Pinpoint the cell where the given text exists, returning its [x, y] midpoint coordinate. 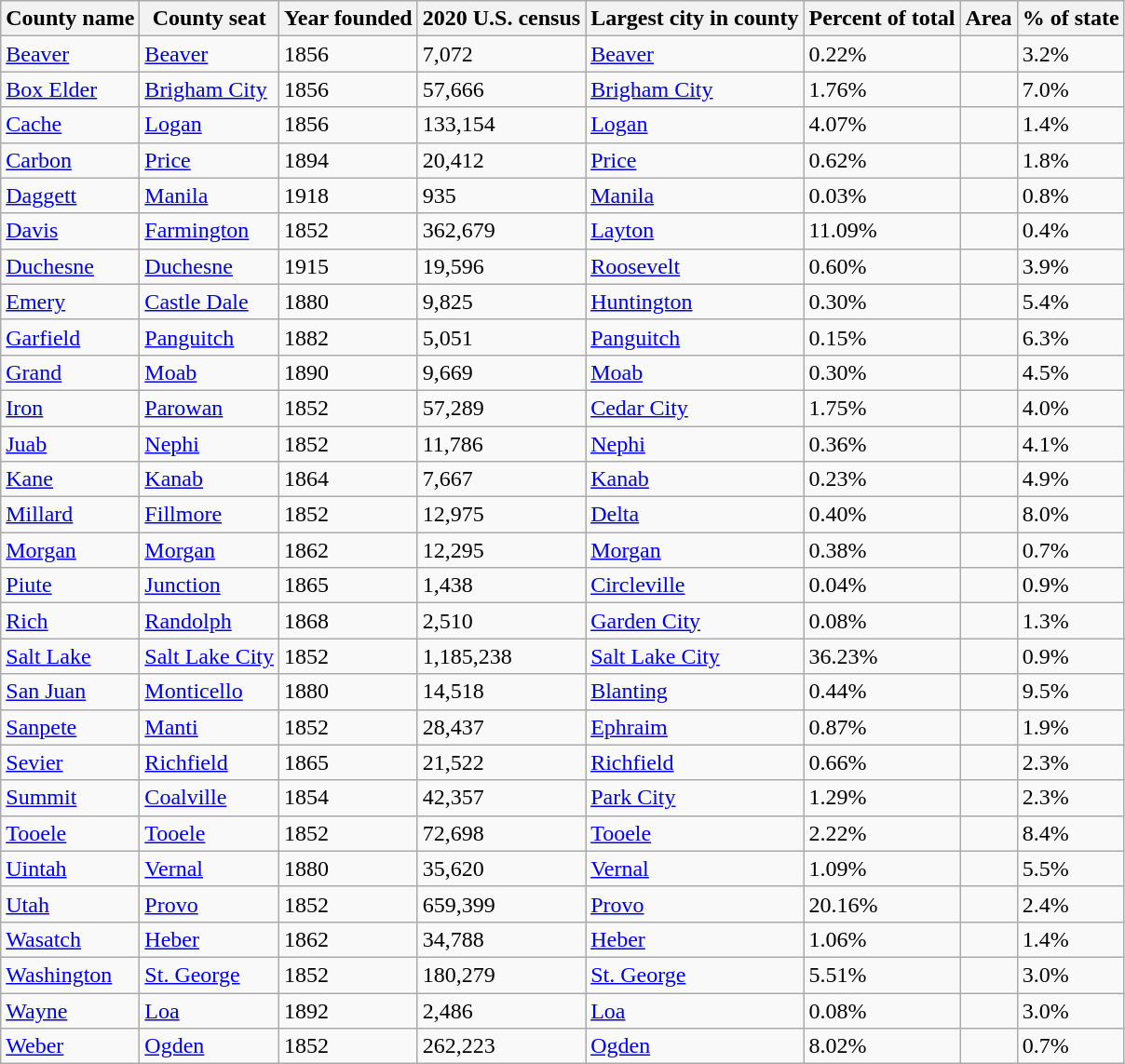
19,596 [501, 266]
7,072 [501, 54]
% of state [1071, 19]
1.76% [882, 89]
Utah [71, 904]
Rich [71, 621]
1892 [348, 1010]
8.4% [1071, 833]
11,786 [501, 444]
11.09% [882, 231]
Delta [695, 515]
2.4% [1071, 904]
5.4% [1071, 302]
2,510 [501, 621]
Wasatch [71, 939]
Randolph [210, 621]
34,788 [501, 939]
Huntington [695, 302]
1,438 [501, 586]
0.8% [1071, 195]
180,279 [501, 975]
0.60% [882, 266]
5.51% [882, 975]
5.5% [1071, 869]
Piute [71, 586]
Box Elder [71, 89]
1864 [348, 479]
1890 [348, 372]
1.75% [882, 408]
14,518 [501, 692]
County seat [210, 19]
0.15% [882, 337]
Coalville [210, 798]
1882 [348, 337]
362,679 [501, 231]
Ephraim [695, 727]
3.2% [1071, 54]
Iron [71, 408]
57,666 [501, 89]
1915 [348, 266]
1.06% [882, 939]
57,289 [501, 408]
12,975 [501, 515]
0.36% [882, 444]
Circleville [695, 586]
7,667 [501, 479]
Davis [71, 231]
Daggett [71, 195]
Garfield [71, 337]
Farmington [210, 231]
20.16% [882, 904]
0.03% [882, 195]
2,486 [501, 1010]
262,223 [501, 1046]
Washington [71, 975]
Fillmore [210, 515]
Juab [71, 444]
Manti [210, 727]
Garden City [695, 621]
Year founded [348, 19]
659,399 [501, 904]
Largest city in county [695, 19]
Summit [71, 798]
1.3% [1071, 621]
21,522 [501, 762]
4.5% [1071, 372]
Monticello [210, 692]
Park City [695, 798]
6.3% [1071, 337]
2.22% [882, 833]
1.9% [1071, 727]
8.0% [1071, 515]
Uintah [71, 869]
Percent of total [882, 19]
0.44% [882, 692]
Carbon [71, 160]
Sevier [71, 762]
20,412 [501, 160]
8.02% [882, 1046]
Grand [71, 372]
0.23% [882, 479]
Area [989, 19]
1894 [348, 160]
9,825 [501, 302]
Kane [71, 479]
133,154 [501, 125]
1.8% [1071, 160]
Blanting [695, 692]
5,051 [501, 337]
4.1% [1071, 444]
Weber [71, 1046]
35,620 [501, 869]
Cache [71, 125]
0.40% [882, 515]
Castle Dale [210, 302]
9,669 [501, 372]
9.5% [1071, 692]
0.87% [882, 727]
0.22% [882, 54]
1.09% [882, 869]
County name [71, 19]
0.66% [882, 762]
28,437 [501, 727]
Emery [71, 302]
1854 [348, 798]
Junction [210, 586]
Wayne [71, 1010]
1918 [348, 195]
12,295 [501, 550]
Parowan [210, 408]
1868 [348, 621]
72,698 [501, 833]
3.9% [1071, 266]
935 [501, 195]
36.23% [882, 656]
4.07% [882, 125]
Sanpete [71, 727]
Cedar City [695, 408]
4.0% [1071, 408]
0.38% [882, 550]
0.62% [882, 160]
4.9% [1071, 479]
2020 U.S. census [501, 19]
Layton [695, 231]
Millard [71, 515]
0.04% [882, 586]
Roosevelt [695, 266]
San Juan [71, 692]
Salt Lake [71, 656]
7.0% [1071, 89]
1,185,238 [501, 656]
1.29% [882, 798]
42,357 [501, 798]
0.4% [1071, 231]
